Extract the [X, Y] coordinate from the center of the cell holding the provided text.  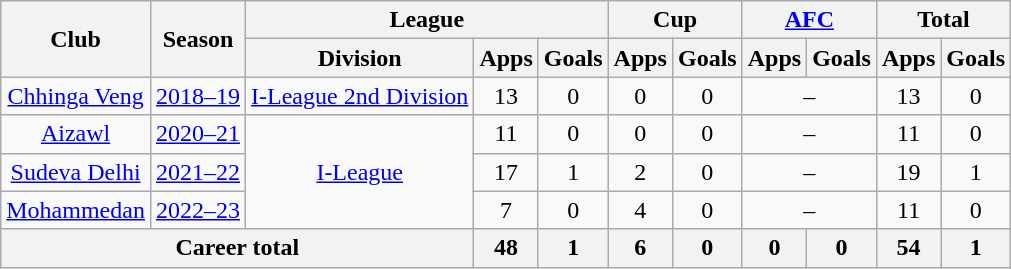
Chhinga Veng [76, 96]
I-League 2nd Division [360, 96]
Sudeva Delhi [76, 172]
Club [76, 39]
54 [908, 248]
Cup [675, 20]
17 [506, 172]
Aizawl [76, 134]
2018–19 [198, 96]
2 [640, 172]
48 [506, 248]
Total [943, 20]
Career total [238, 248]
Division [360, 58]
6 [640, 248]
2022–23 [198, 210]
Season [198, 39]
19 [908, 172]
I-League [360, 172]
2020–21 [198, 134]
2021–22 [198, 172]
Mohammedan [76, 210]
League [428, 20]
AFC [809, 20]
4 [640, 210]
7 [506, 210]
